Extract the (x, y) coordinate from the center of the cell holding the provided text.  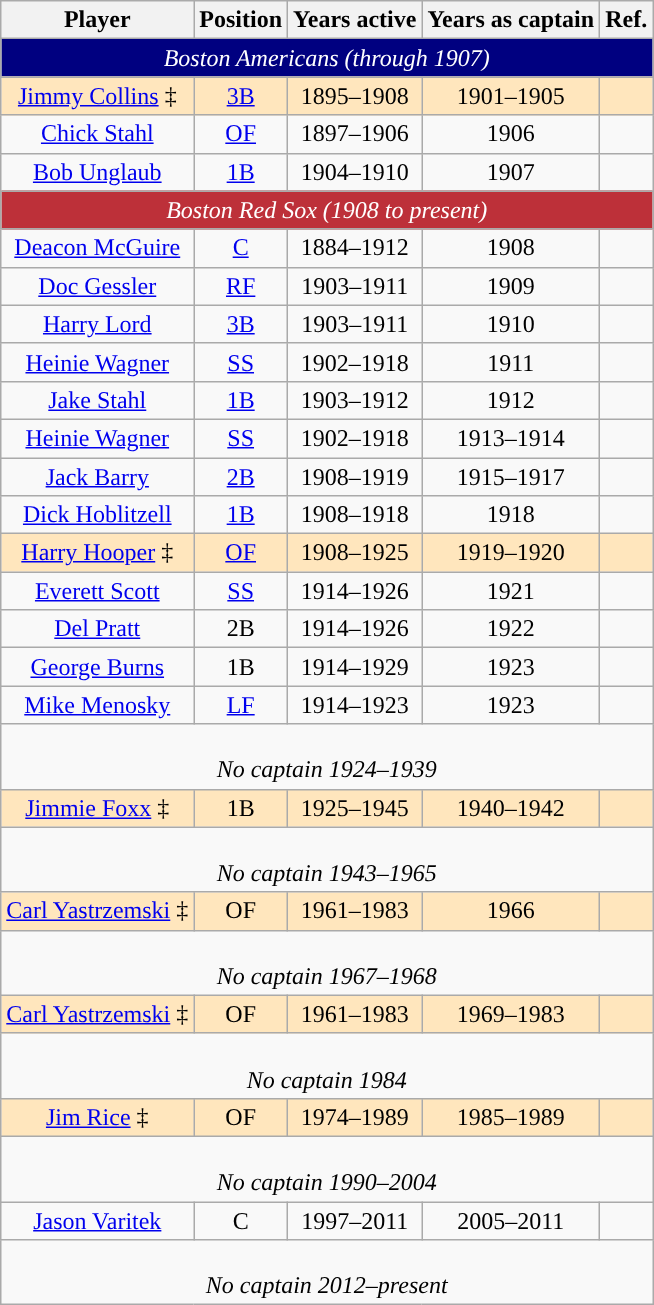
Position (241, 20)
No captain 1990–2004 (327, 1168)
1904–1910 (355, 172)
1912 (511, 400)
Doc Gessler (98, 286)
George Burns (98, 667)
Mike Menosky (98, 705)
Chick Stahl (98, 134)
Boston Americans (through 1907) (327, 58)
LF (241, 705)
Boston Red Sox (1908 to present) (327, 210)
1911 (511, 362)
1907 (511, 172)
No captain 1984 (327, 1066)
Jim Rice ‡ (98, 1117)
1925–1945 (355, 808)
1895–1908 (355, 96)
2005–2011 (511, 1221)
Ref. (626, 20)
Jimmie Foxx ‡ (98, 808)
1908–1918 (355, 515)
1909 (511, 286)
1974–1989 (355, 1117)
1966 (511, 911)
1910 (511, 324)
Jimmy Collins ‡ (98, 96)
RF (241, 286)
No captain 1924–1939 (327, 756)
Years as captain (511, 20)
Jake Stahl (98, 400)
Everett Scott (98, 591)
No captain 1967–1968 (327, 962)
Years active (355, 20)
1921 (511, 591)
No captain 2012–present (327, 1272)
Harry Hooper ‡ (98, 553)
1985–1989 (511, 1117)
Jason Varitek (98, 1221)
Deacon McGuire (98, 248)
1997–2011 (355, 1221)
1914–1929 (355, 667)
Del Pratt (98, 629)
1918 (511, 515)
Jack Barry (98, 477)
1908–1925 (355, 553)
1940–1942 (511, 808)
1922 (511, 629)
Player (98, 20)
1969–1983 (511, 1014)
1884–1912 (355, 248)
Harry Lord (98, 324)
1897–1906 (355, 134)
1901–1905 (511, 96)
1919–1920 (511, 553)
1914–1923 (355, 705)
Bob Unglaub (98, 172)
1903–1912 (355, 400)
No captain 1943–1965 (327, 860)
1915–1917 (511, 477)
1908 (511, 248)
1908–1919 (355, 477)
1913–1914 (511, 438)
Dick Hoblitzell (98, 515)
1906 (511, 134)
